Find where the given text appears and provide that cell's center as (X, Y) coordinate. 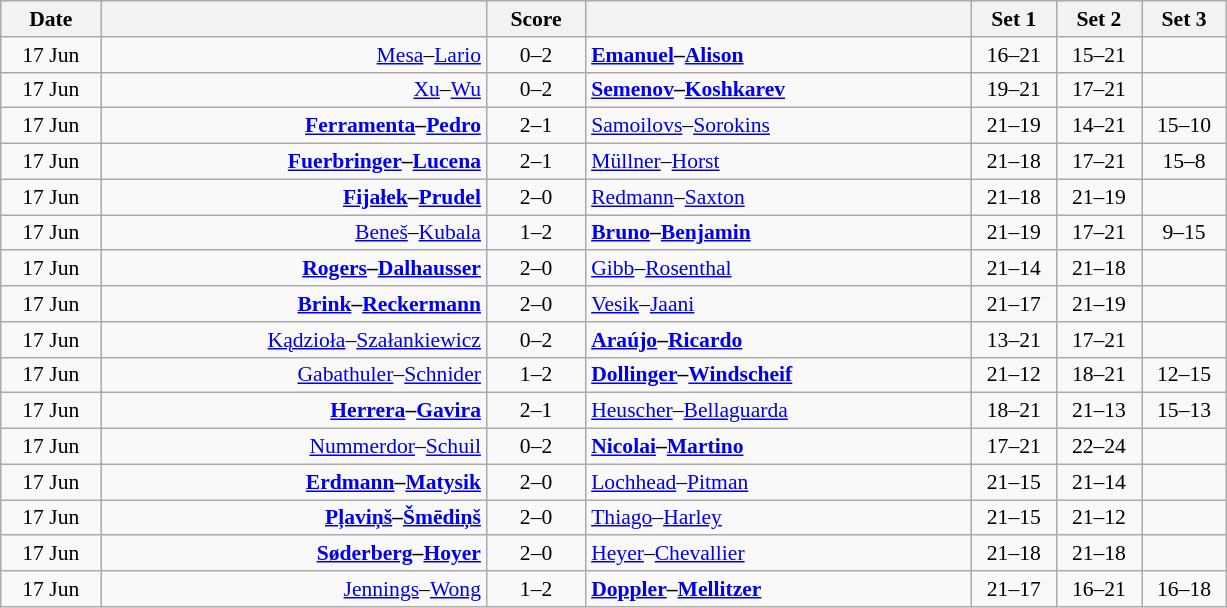
Doppler–Mellitzer (778, 589)
Set 1 (1014, 19)
Nummerdor–Schuil (294, 447)
Araújo–Ricardo (778, 340)
Gabathuler–Schnider (294, 375)
Emanuel–Alison (778, 55)
13–21 (1014, 340)
Thiago–Harley (778, 518)
Mesa–Lario (294, 55)
Vesik–Jaani (778, 304)
Date (51, 19)
Bruno–Benjamin (778, 233)
Jennings–Wong (294, 589)
Heyer–Chevallier (778, 554)
12–15 (1184, 375)
9–15 (1184, 233)
Set 2 (1098, 19)
Pļaviņš–Šmēdiņš (294, 518)
Søderberg–Hoyer (294, 554)
22–24 (1098, 447)
21–13 (1098, 411)
Rogers–Dalhausser (294, 269)
Heuscher–Bellaguarda (778, 411)
14–21 (1098, 126)
Kądzioła–Szałankiewicz (294, 340)
Lochhead–Pitman (778, 482)
Samoilovs–Sorokins (778, 126)
Gibb–Rosenthal (778, 269)
Müllner–Horst (778, 162)
Ferramenta–Pedro (294, 126)
15–8 (1184, 162)
Beneš–Kubala (294, 233)
Nicolai–Martino (778, 447)
Erdmann–Matysik (294, 482)
Fijałek–Prudel (294, 197)
15–13 (1184, 411)
19–21 (1014, 90)
Redmann–Saxton (778, 197)
Semenov–Koshkarev (778, 90)
Set 3 (1184, 19)
Score (536, 19)
Brink–Reckermann (294, 304)
15–10 (1184, 126)
Dollinger–Windscheif (778, 375)
Fuerbringer–Lucena (294, 162)
16–18 (1184, 589)
15–21 (1098, 55)
Herrera–Gavira (294, 411)
Xu–Wu (294, 90)
